Search for the cell housing the specified text and yield its [X, Y] center coordinate. 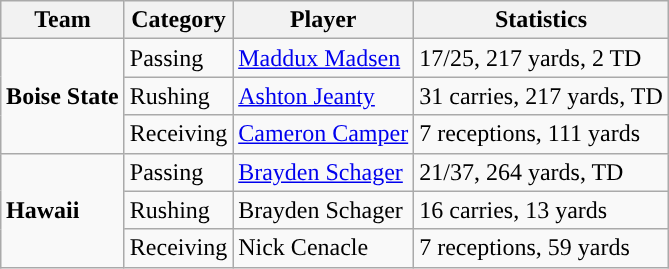
17/25, 217 yards, 2 TD [542, 58]
Maddux Madsen [324, 58]
7 receptions, 111 yards [542, 134]
Statistics [542, 20]
Category [178, 20]
Nick Cenacle [324, 248]
Hawaii [63, 210]
Team [63, 20]
Boise State [63, 96]
7 receptions, 59 yards [542, 248]
Cameron Camper [324, 134]
16 carries, 13 yards [542, 210]
Ashton Jeanty [324, 96]
31 carries, 217 yards, TD [542, 96]
Player [324, 20]
21/37, 264 yards, TD [542, 172]
